Determine the (x, y) coordinate at the center of the cell enclosing the given text.  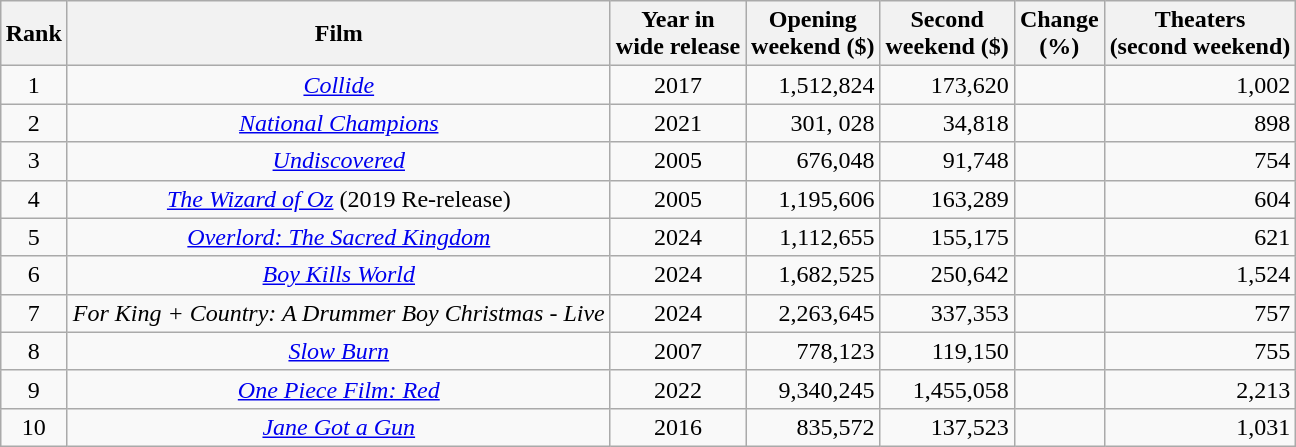
1,455,058 (947, 389)
Secondweekend ($) (947, 34)
1,031 (1200, 427)
173,620 (947, 85)
835,572 (813, 427)
Rank (34, 34)
10 (34, 427)
8 (34, 351)
Overlord: The Sacred Kingdom (338, 237)
1,002 (1200, 85)
757 (1200, 313)
119,150 (947, 351)
1,682,525 (813, 275)
2 (34, 123)
755 (1200, 351)
778,123 (813, 351)
3 (34, 161)
91,748 (947, 161)
The Wizard of Oz (2019 Re-release) (338, 199)
898 (1200, 123)
9,340,245 (813, 389)
Undiscovered (338, 161)
Theaters(second weekend) (1200, 34)
2016 (678, 427)
2007 (678, 351)
337,353 (947, 313)
301, 028 (813, 123)
4 (34, 199)
5 (34, 237)
Jane Got a Gun (338, 427)
1,512,824 (813, 85)
1,112,655 (813, 237)
250,642 (947, 275)
Slow Burn (338, 351)
2021 (678, 123)
National Champions (338, 123)
676,048 (813, 161)
604 (1200, 199)
34,818 (947, 123)
Openingweekend ($) (813, 34)
9 (34, 389)
Change(%) (1059, 34)
163,289 (947, 199)
1,524 (1200, 275)
1,195,606 (813, 199)
2,213 (1200, 389)
155,175 (947, 237)
7 (34, 313)
754 (1200, 161)
Year inwide release (678, 34)
2,263,645 (813, 313)
621 (1200, 237)
For King + Country: A Drummer Boy Christmas - Live (338, 313)
2022 (678, 389)
Collide (338, 85)
1 (34, 85)
Film (338, 34)
One Piece Film: Red (338, 389)
Boy Kills World (338, 275)
6 (34, 275)
2017 (678, 85)
137,523 (947, 427)
